Search for the cell housing the specified text and yield its [x, y] center coordinate. 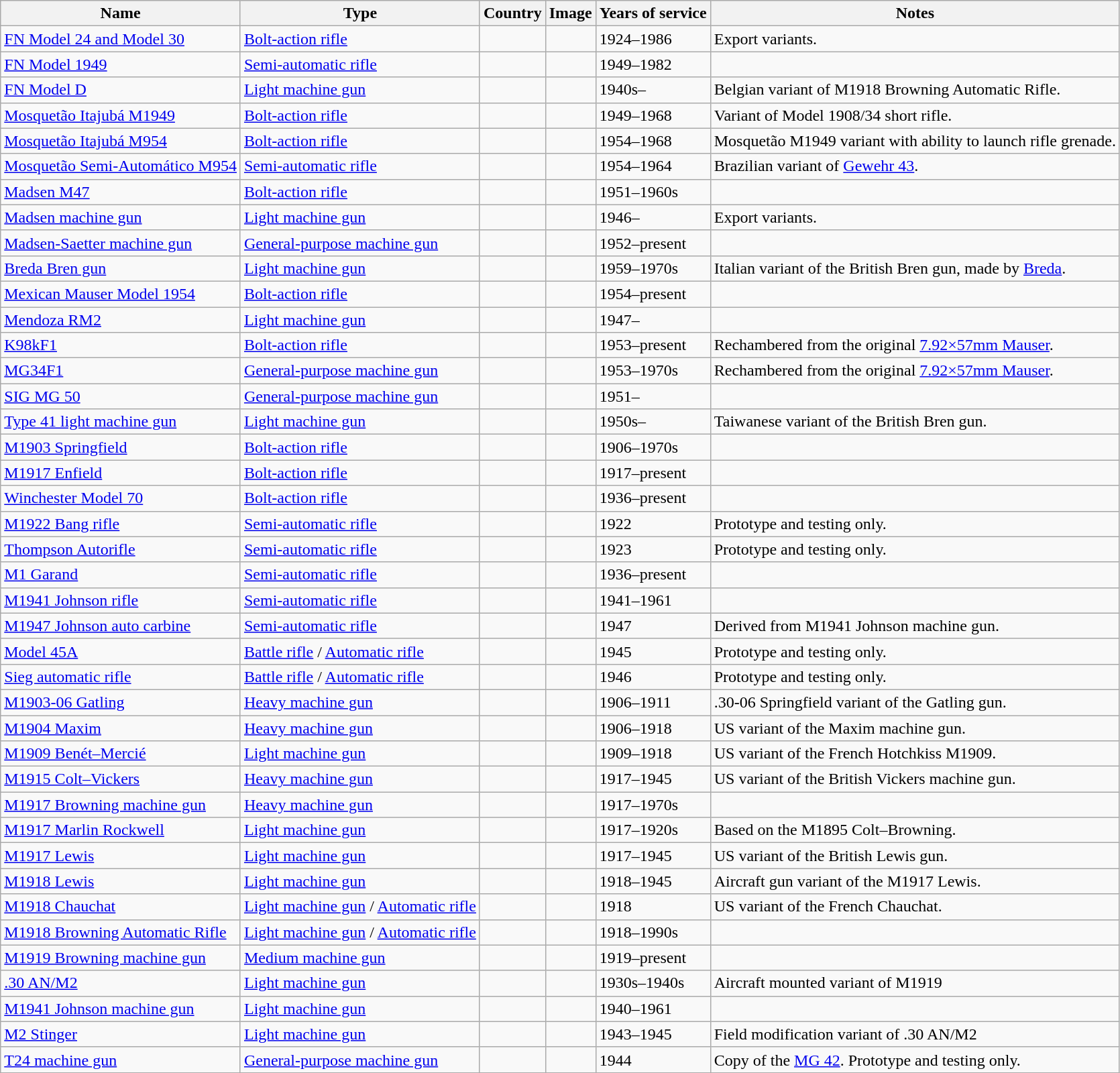
1917–1970s [653, 805]
Brazilian variant of Gewehr 43. [915, 166]
Medium machine gun [359, 958]
1940s– [653, 90]
US variant of the British Lewis gun. [915, 856]
1930s–1940s [653, 983]
1959–1970s [653, 268]
Name [121, 13]
1906–1911 [653, 702]
Notes [915, 13]
1924–1986 [653, 39]
1953–1970s [653, 371]
Derived from M1941 Johnson machine gun. [915, 626]
Aircraft gun variant of the M1917 Lewis. [915, 881]
SIG MG 50 [121, 396]
M1 Garand [121, 575]
1950s– [653, 422]
Based on the M1895 Colt–Browning. [915, 830]
Field modification variant of .30 AN/M2 [915, 1034]
M1941 Johnson rifle [121, 600]
MG34F1 [121, 371]
M1909 Benét–Mercié [121, 754]
Type 41 light machine gun [121, 422]
Madsen M47 [121, 192]
M1904 Maxim [121, 728]
1947 [653, 626]
Thompson Autorifle [121, 549]
Country [512, 13]
1940–1961 [653, 1009]
Copy of the MG 42. Prototype and testing only. [915, 1060]
M1922 Bang rifle [121, 524]
1943–1945 [653, 1034]
Model 45A [121, 651]
1953–present [653, 345]
1954–present [653, 294]
M1918 Lewis [121, 881]
Mosquetão Itajubá M1949 [121, 115]
M1917 Marlin Rockwell [121, 830]
M1903-06 Gatling [121, 702]
Taiwanese variant of the British Bren gun. [915, 422]
.30-06 Springfield variant of the Gatling gun. [915, 702]
1944 [653, 1060]
T24 machine gun [121, 1060]
M1915 Colt–Vickers [121, 779]
M1917 Lewis [121, 856]
1954–1968 [653, 141]
1923 [653, 549]
1917–present [653, 473]
US variant of the Maxim machine gun. [915, 728]
Belgian variant of M1918 Browning Automatic Rifle. [915, 90]
1951–1960s [653, 192]
K98kF1 [121, 345]
1945 [653, 651]
1946– [653, 217]
1919–present [653, 958]
M1917 Browning machine gun [121, 805]
Years of service [653, 13]
M1947 Johnson auto carbine [121, 626]
Type [359, 13]
1922 [653, 524]
Image [570, 13]
1918–1990s [653, 932]
1954–1964 [653, 166]
Winchester Model 70 [121, 498]
M1918 Browning Automatic Rifle [121, 932]
1949–1968 [653, 115]
1918 [653, 907]
M2 Stinger [121, 1034]
M1941 Johnson machine gun [121, 1009]
1952–present [653, 243]
M1917 Enfield [121, 473]
M1918 Chauchat [121, 907]
1946 [653, 677]
FN Model 1949 [121, 64]
Mendoza RM2 [121, 320]
1909–1918 [653, 754]
Breda Bren gun [121, 268]
1918–1945 [653, 881]
1949–1982 [653, 64]
1906–1970s [653, 447]
1917–1920s [653, 830]
Madsen machine gun [121, 217]
Italian variant of the British Bren gun, made by Breda. [915, 268]
Sieg automatic rifle [121, 677]
US variant of the British Vickers machine gun. [915, 779]
FN Model 24 and Model 30 [121, 39]
1947– [653, 320]
.30 AN/M2 [121, 983]
Mosquetão M1949 variant with ability to launch rifle grenade. [915, 141]
US variant of the French Hotchkiss M1909. [915, 754]
Aircraft mounted variant of M1919 [915, 983]
M1903 Springfield [121, 447]
Madsen-Saetter machine gun [121, 243]
Mosquetão Semi-Automático M954 [121, 166]
US variant of the French Chauchat. [915, 907]
1951– [653, 396]
FN Model D [121, 90]
1941–1961 [653, 600]
Variant of Model 1908/34 short rifle. [915, 115]
1906–1918 [653, 728]
M1919 Browning machine gun [121, 958]
Mexican Mauser Model 1954 [121, 294]
Mosquetão Itajubá M954 [121, 141]
